For the text-containing cell, return its midpoint in [X, Y] coordinate format. 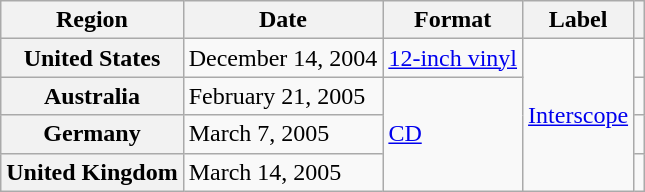
Interscope [578, 115]
12-inch vinyl [453, 58]
February 21, 2005 [283, 96]
Format [453, 20]
March 7, 2005 [283, 134]
CD [453, 134]
Label [578, 20]
March 14, 2005 [283, 172]
Germany [92, 134]
Australia [92, 96]
Date [283, 20]
United Kingdom [92, 172]
United States [92, 58]
Region [92, 20]
December 14, 2004 [283, 58]
